Search for the cell housing the specified text and yield its (x, y) center coordinate. 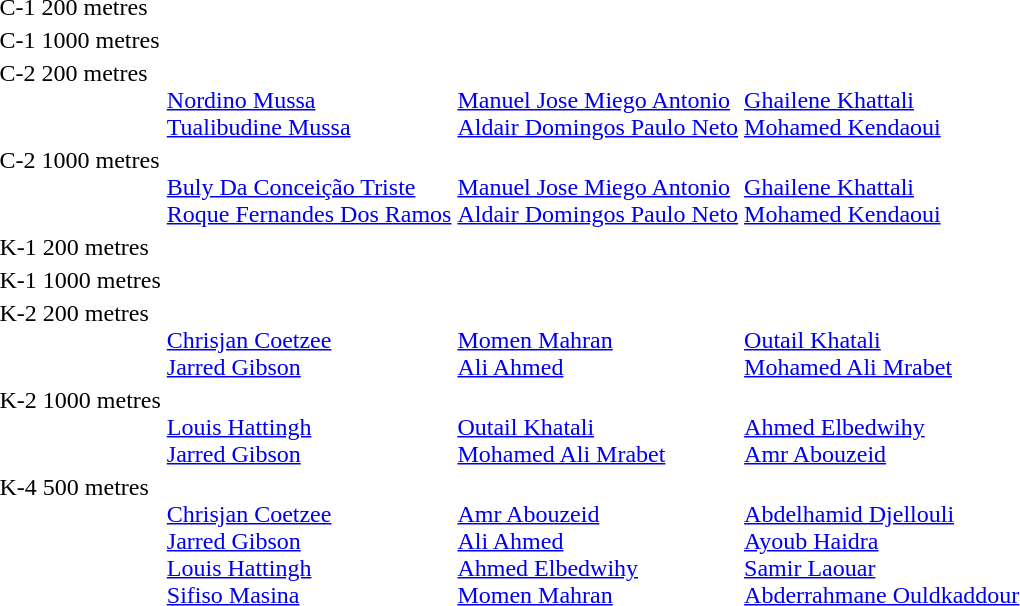
Outail KhataliMohamed Ali Mrabet (598, 427)
Momen MahranAli Ahmed (598, 340)
Nordino MussaTualibudine Mussa (309, 100)
Chrisjan CoetzeeJarred Gibson (309, 340)
Buly Da Conceição TristeRoque Fernandes Dos Ramos (309, 187)
Louis HattinghJarred Gibson (309, 427)
